Search for the cell housing the specified text and yield its [x, y] center coordinate. 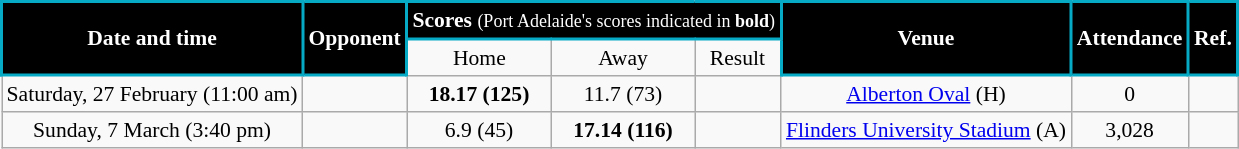
Ref. [1212, 39]
11.7 (73) [622, 93]
Result [738, 57]
Scores (Port Adelaide's scores indicated in bold) [594, 20]
Flinders University Stadium (A) [926, 130]
Home [480, 57]
6.9 (45) [480, 130]
Venue [926, 39]
Attendance [1130, 39]
Opponent [355, 39]
18.17 (125) [480, 93]
Saturday, 27 February (11:00 am) [152, 93]
Sunday, 7 March (3:40 pm) [152, 130]
Alberton Oval (H) [926, 93]
3,028 [1130, 130]
Date and time [152, 39]
0 [1130, 93]
Away [622, 57]
17.14 (116) [622, 130]
